Determine the (x, y) coordinate at the center of the cell enclosing the given text.  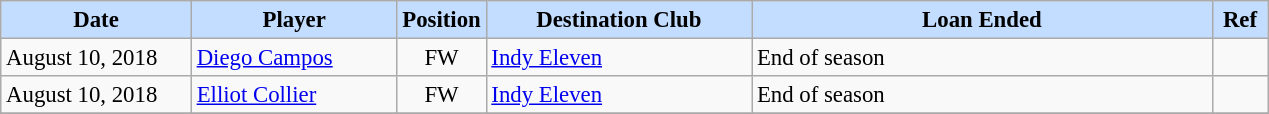
Destination Club (619, 20)
Date (96, 20)
Loan Ended (982, 20)
Position (442, 20)
Elliot Collier (294, 95)
Player (294, 20)
Ref (1240, 20)
Diego Campos (294, 58)
